Capture the cell that displays the provided text and extract its [X, Y] central coordinate. 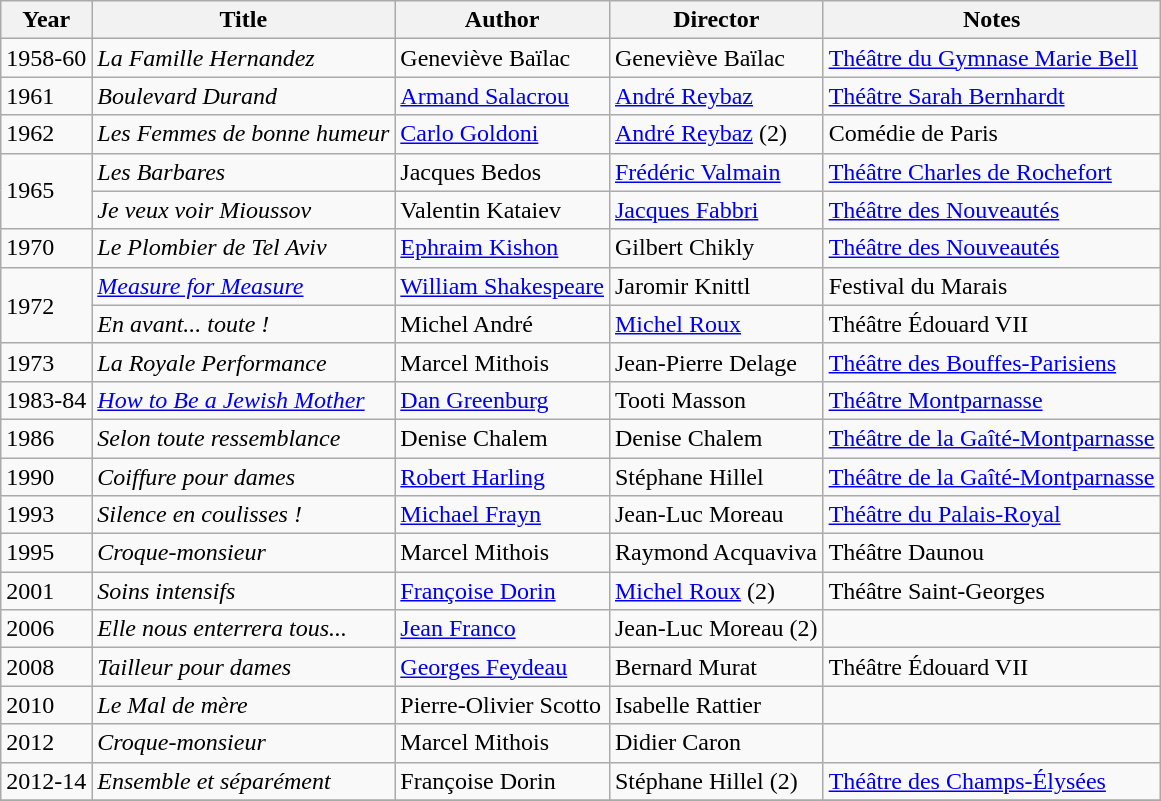
Jean Franco [502, 629]
Théâtre Montparnasse [992, 400]
1972 [46, 305]
Notes [992, 20]
Tooti Masson [716, 400]
Les Barbares [244, 172]
Ensemble et séparément [244, 781]
Selon toute ressemblance [244, 438]
Michael Frayn [502, 515]
Je veux voir Mioussov [244, 210]
1993 [46, 515]
Didier Caron [716, 743]
Jean-Luc Moreau (2) [716, 629]
Isabelle Rattier [716, 705]
1995 [46, 553]
Théâtre Sarah Bernhardt [992, 96]
Jacques Bedos [502, 172]
Valentin Kataiev [502, 210]
Robert Harling [502, 477]
Jacques Fabbri [716, 210]
Théâtre des Bouffes-Parisiens [992, 362]
Le Plombier de Tel Aviv [244, 248]
William Shakespeare [502, 286]
Michel André [502, 324]
2012 [46, 743]
La Royale Performance [244, 362]
Ephraim Kishon [502, 248]
Théâtre du Gymnase Marie Bell [992, 58]
Le Mal de mère [244, 705]
Measure for Measure [244, 286]
Michel Roux (2) [716, 591]
Elle nous enterrera tous... [244, 629]
Jaromir Knittl [716, 286]
Michel Roux [716, 324]
Stéphane Hillel (2) [716, 781]
Comédie de Paris [992, 134]
Festival du Marais [992, 286]
1962 [46, 134]
2012-14 [46, 781]
Théâtre Daunou [992, 553]
1958-60 [46, 58]
Jean-Luc Moreau [716, 515]
Armand Salacrou [502, 96]
Frédéric Valmain [716, 172]
Boulevard Durand [244, 96]
2006 [46, 629]
2001 [46, 591]
Title [244, 20]
Soins intensifs [244, 591]
1961 [46, 96]
André Reybaz [716, 96]
1990 [46, 477]
1965 [46, 191]
How to Be a Jewish Mother [244, 400]
Silence en coulisses ! [244, 515]
Théâtre Saint-Georges [992, 591]
Author [502, 20]
Jean-Pierre Delage [716, 362]
2008 [46, 667]
1986 [46, 438]
André Reybaz (2) [716, 134]
1983-84 [46, 400]
Bernard Murat [716, 667]
Coiffure pour dames [244, 477]
En avant... toute ! [244, 324]
Théâtre du Palais-Royal [992, 515]
1970 [46, 248]
Théâtre Charles de Rochefort [992, 172]
Director [716, 20]
Carlo Goldoni [502, 134]
2010 [46, 705]
Gilbert Chikly [716, 248]
Les Femmes de bonne humeur [244, 134]
Stéphane Hillel [716, 477]
Raymond Acquaviva [716, 553]
Pierre-Olivier Scotto [502, 705]
Théâtre des Champs-Élysées [992, 781]
La Famille Hernandez [244, 58]
Year [46, 20]
Tailleur pour dames [244, 667]
1973 [46, 362]
Dan Greenburg [502, 400]
Georges Feydeau [502, 667]
